Extract the [x, y] coordinate from the center of the cell holding the provided text.  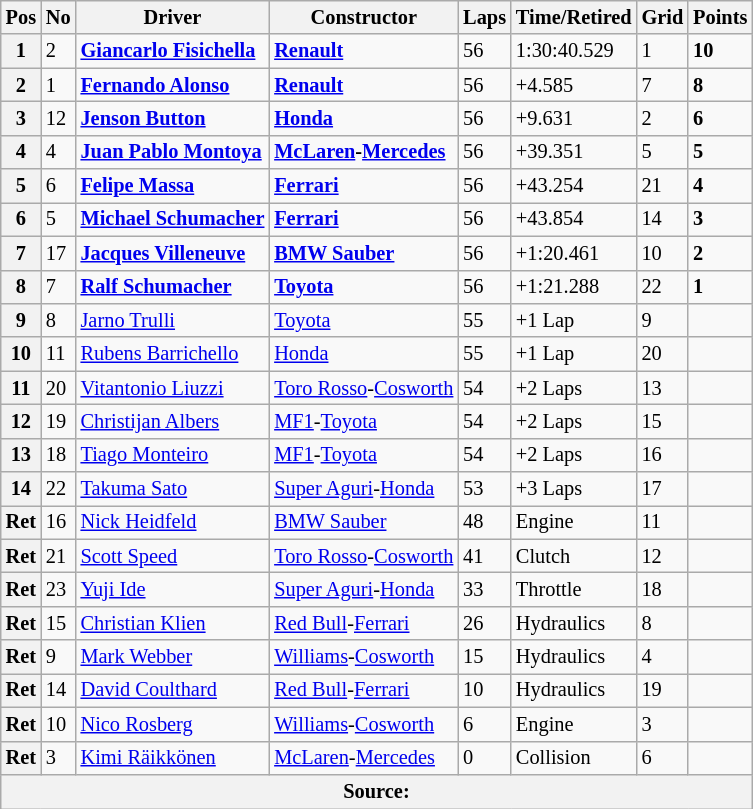
Pos [21, 17]
53 [484, 489]
Scott Speed [173, 556]
+1:20.461 [574, 253]
33 [484, 589]
Nico Rosberg [173, 724]
Christijan Albers [173, 421]
Clutch [574, 556]
Fernando Alonso [173, 85]
Takuma Sato [173, 489]
Giancarlo Fisichella [173, 51]
Constructor [364, 17]
+4.585 [574, 85]
1:30:40.529 [574, 51]
Christian Klien [173, 623]
Mark Webber [173, 657]
Time/Retired [574, 17]
26 [484, 623]
0 [484, 758]
+9.631 [574, 118]
Michael Schumacher [173, 219]
48 [484, 522]
Nick Heidfeld [173, 522]
Felipe Massa [173, 186]
Rubens Barrichello [173, 354]
Tiago Monteiro [173, 455]
+3 Laps [574, 489]
+43.254 [574, 186]
Throttle [574, 589]
41 [484, 556]
Yuji Ide [173, 589]
Ralf Schumacher [173, 287]
23 [58, 589]
Grid [663, 17]
Juan Pablo Montoya [173, 152]
+43.854 [574, 219]
+1:21.288 [574, 287]
Points [720, 17]
Laps [484, 17]
+39.351 [574, 152]
Kimi Räikkönen [173, 758]
Collision [574, 758]
Jenson Button [173, 118]
Source: [376, 791]
David Coulthard [173, 690]
Driver [173, 17]
Jacques Villeneuve [173, 253]
Jarno Trulli [173, 320]
No [58, 17]
Vitantonio Liuzzi [173, 388]
